Extract the [x, y] coordinate from the center of the cell holding the provided text.  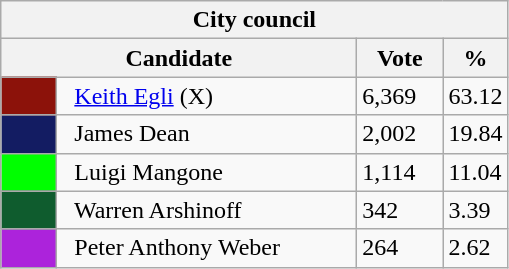
% [476, 58]
Peter Anthony Weber [207, 248]
James Dean [207, 134]
Warren Arshinoff [207, 210]
63.12 [476, 96]
Luigi Mangone [207, 172]
City council [254, 20]
1,114 [400, 172]
19.84 [476, 134]
264 [400, 248]
2.62 [476, 248]
6,369 [400, 96]
342 [400, 210]
2,002 [400, 134]
Vote [400, 58]
Keith Egli (X) [207, 96]
3.39 [476, 210]
11.04 [476, 172]
Candidate [179, 58]
